Pinpoint the cell where the given text exists, returning its [X, Y] midpoint coordinate. 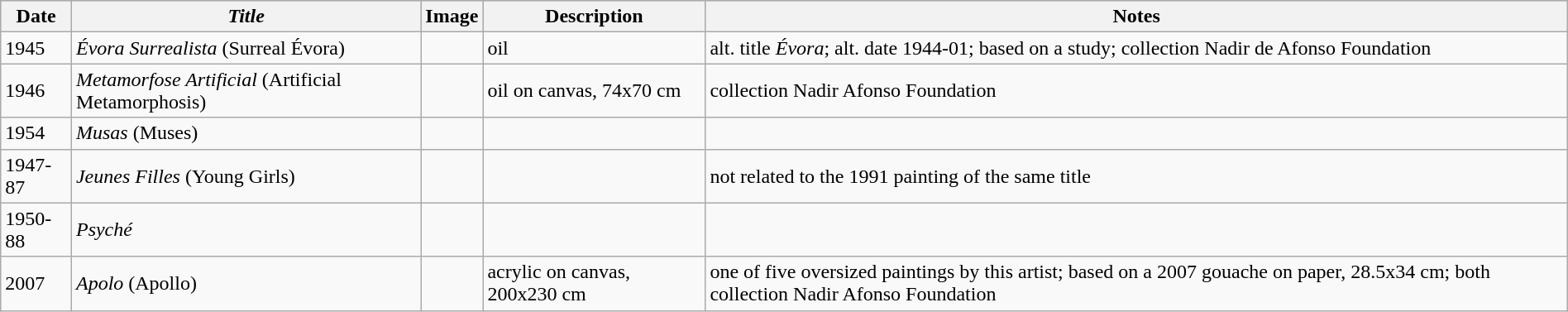
Notes [1136, 17]
1954 [36, 133]
Metamorfose Artificial (Artificial Metamorphosis) [246, 91]
Musas (Muses) [246, 133]
not related to the 1991 painting of the same title [1136, 175]
Évora Surrealista (Surreal Évora) [246, 48]
2007 [36, 283]
Jeunes Filles (Young Girls) [246, 175]
oil [594, 48]
one of five oversized paintings by this artist; based on a 2007 gouache on paper, 28.5x34 cm; both collection Nadir Afonso Foundation [1136, 283]
Title [246, 17]
Date [36, 17]
1950-88 [36, 230]
oil on canvas, 74x70 cm [594, 91]
1946 [36, 91]
collection Nadir Afonso Foundation [1136, 91]
Image [452, 17]
1945 [36, 48]
1947-87 [36, 175]
Description [594, 17]
Apolo (Apollo) [246, 283]
alt. title Évora; alt. date 1944-01; based on a study; collection Nadir de Afonso Foundation [1136, 48]
Psyché [246, 230]
acrylic on canvas, 200x230 cm [594, 283]
